Capture the cell that displays the provided text and extract its [X, Y] central coordinate. 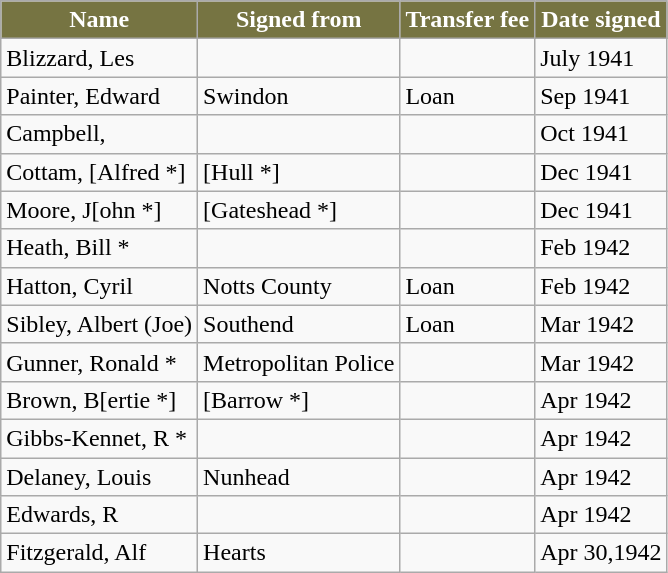
Notts County [299, 286]
[Hull *] [299, 172]
Sep 1941 [601, 96]
Southend [299, 324]
Heath, Bill * [100, 248]
[Barrow *] [299, 400]
Date signed [601, 20]
Gibbs-Kennet, R * [100, 438]
Cottam, [Alfred *] [100, 172]
Swindon [299, 96]
Metropolitan Police [299, 362]
Moore, J[ohn *] [100, 210]
Brown, B[ertie *] [100, 400]
Hatton, Cyril [100, 286]
Painter, Edward [100, 96]
Campbell, [100, 134]
Blizzard, Les [100, 58]
Transfer fee [468, 20]
Signed from [299, 20]
[Gateshead *] [299, 210]
Apr 30,1942 [601, 553]
Name [100, 20]
Delaney, Louis [100, 477]
Gunner, Ronald * [100, 362]
July 1941 [601, 58]
Hearts [299, 553]
Edwards, R [100, 515]
Oct 1941 [601, 134]
Nunhead [299, 477]
Sibley, Albert (Joe) [100, 324]
Fitzgerald, Alf [100, 553]
